Locate the cell with the specified text and output its [X, Y] center coordinate. 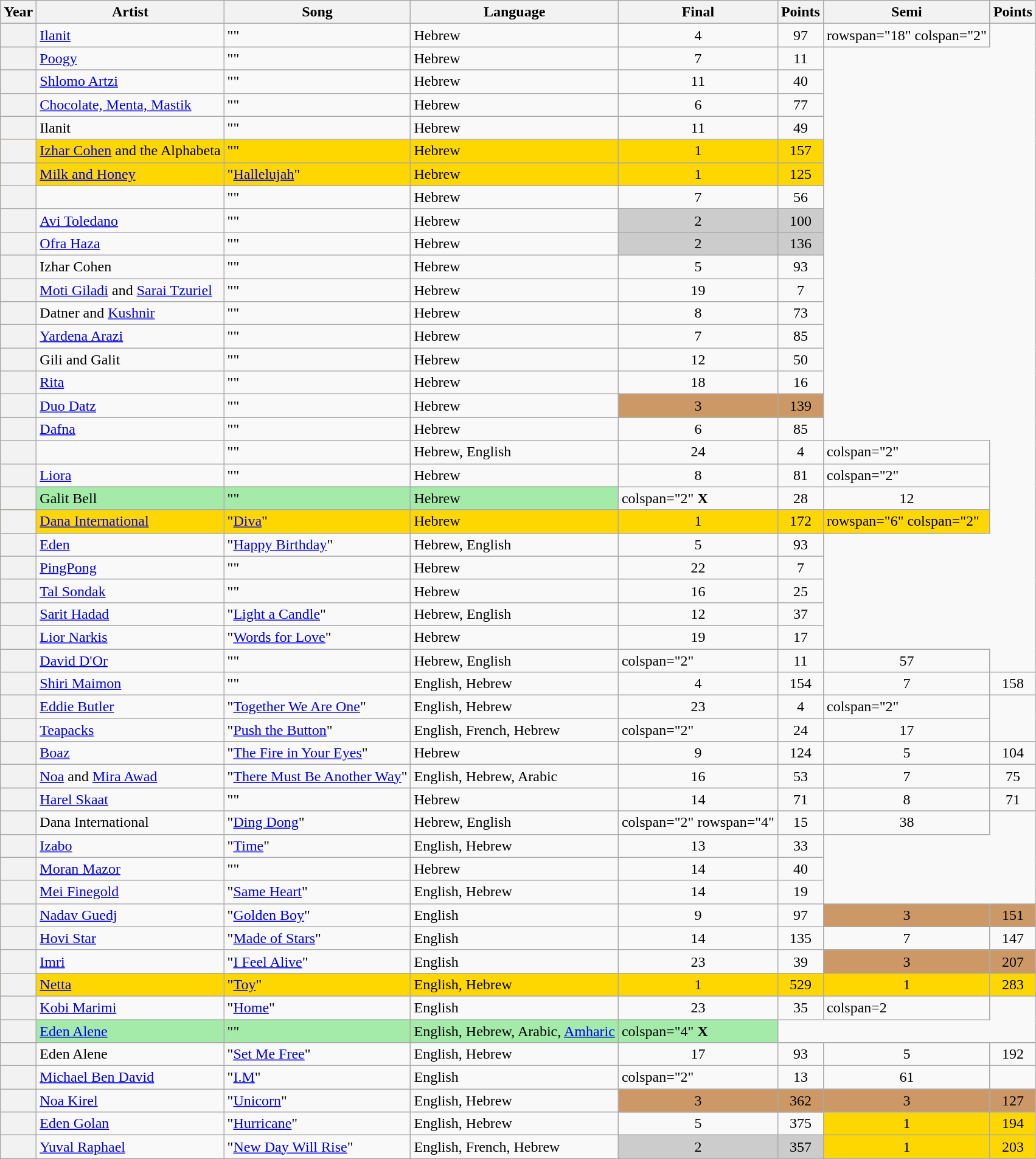
"Diva" [318, 521]
Netta [130, 984]
81 [801, 475]
50 [801, 360]
362 [801, 1101]
38 [906, 823]
Duo Datz [130, 406]
"Hallelujah" [318, 174]
"I.M" [318, 1077]
Shlomo Artzi [130, 82]
Nadav Guedj [130, 915]
77 [801, 105]
colspan=2 [906, 1008]
"Together We Are One" [318, 707]
18 [698, 383]
Kobi Marimi [130, 1008]
136 [801, 243]
203 [1012, 1147]
Noa Kirel [130, 1101]
207 [1012, 961]
Teapacks [130, 730]
"Hurricane" [318, 1124]
135 [801, 938]
"Happy Birthday" [318, 545]
"The Fire in Your Eyes" [318, 753]
75 [1012, 776]
194 [1012, 1124]
Boaz [130, 753]
Izhar Cohen and the Alphabeta [130, 151]
"Unicorn" [318, 1101]
Datner and Kushnir [130, 313]
104 [1012, 753]
100 [801, 220]
David D'Or [130, 660]
Language [515, 12]
158 [1012, 684]
157 [801, 151]
Rita [130, 383]
39 [801, 961]
Dafna [130, 429]
Milk and Honey [130, 174]
15 [801, 823]
"Golden Boy" [318, 915]
English, Hebrew, Arabic, Amharic [515, 1031]
Ofra Haza [130, 243]
357 [801, 1147]
"Toy" [318, 984]
37 [801, 614]
Shiri Maimon [130, 684]
"Light a Candle" [318, 614]
"Same Heart" [318, 892]
147 [1012, 938]
Chocolate, Menta, Mastik [130, 105]
colspan="2" X [698, 498]
Izabo [130, 846]
57 [906, 660]
125 [801, 174]
172 [801, 521]
33 [801, 846]
Hovi Star [130, 938]
Eddie Butler [130, 707]
Imri [130, 961]
151 [1012, 915]
Lior Narkis [130, 637]
25 [801, 591]
56 [801, 197]
127 [1012, 1101]
22 [698, 568]
"Set Me Free" [318, 1054]
Liora [130, 475]
"Push the Button" [318, 730]
Harel Skaat [130, 799]
Artist [130, 12]
61 [906, 1077]
Tal Sondak [130, 591]
Song [318, 12]
"Home" [318, 1008]
colspan="2" rowspan="4" [698, 823]
"Words for Love" [318, 637]
PingPong [130, 568]
Yuval Raphael [130, 1147]
Moran Mazor [130, 869]
Semi [906, 12]
"Made of Stars" [318, 938]
35 [801, 1008]
rowspan="6" colspan="2" [906, 521]
rowspan="18" colspan="2" [906, 35]
Final [698, 12]
Avi Toledano [130, 220]
Eden Golan [130, 1124]
"Ding Dong" [318, 823]
139 [801, 406]
529 [801, 984]
Yardena Arazi [130, 336]
Galit Bell [130, 498]
283 [1012, 984]
Poogy [130, 58]
Mei Finegold [130, 892]
Moti Giladi and Sarai Tzuriel [130, 290]
28 [801, 498]
154 [801, 684]
Izhar Cohen [130, 266]
"New Day Will Rise" [318, 1147]
Sarit Hadad [130, 614]
Noa and Mira Awad [130, 776]
"I Feel Alive" [318, 961]
Eden [130, 545]
"There Must Be Another Way" [318, 776]
colspan="4" X [698, 1031]
53 [801, 776]
49 [801, 128]
Gili and Galit [130, 360]
Michael Ben David [130, 1077]
124 [801, 753]
English, Hebrew, Arabic [515, 776]
Year [18, 12]
375 [801, 1124]
73 [801, 313]
"Time" [318, 846]
192 [1012, 1054]
